Output the (x, y) coordinate of the center of the cell containing the given text.  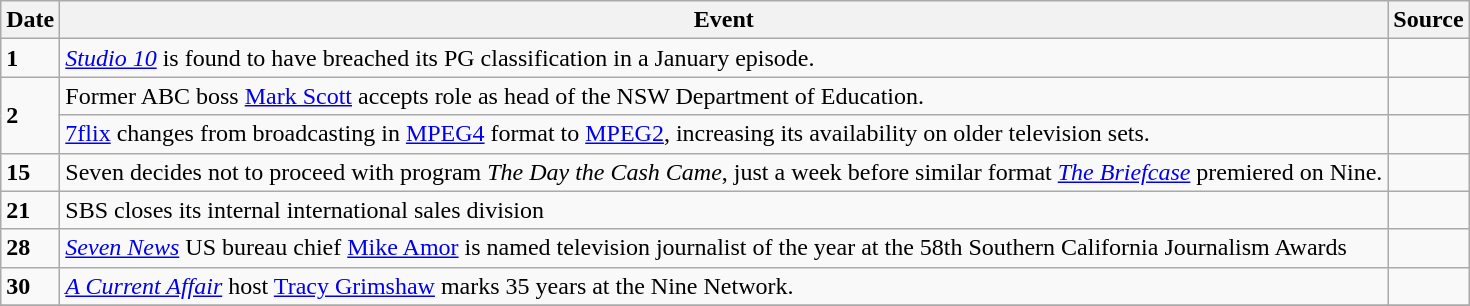
2 (30, 115)
Studio 10 is found to have breached its PG classification in a January episode. (724, 58)
15 (30, 172)
Date (30, 20)
A Current Affair host Tracy Grimshaw marks 35 years at the Nine Network. (724, 286)
30 (30, 286)
Source (1428, 20)
Seven News US bureau chief Mike Amor is named television journalist of the year at the 58th Southern California Journalism Awards (724, 248)
SBS closes its internal international sales division (724, 210)
Seven decides not to proceed with program The Day the Cash Came, just a week before similar format The Briefcase premiered on Nine. (724, 172)
Former ABC boss Mark Scott accepts role as head of the NSW Department of Education. (724, 96)
21 (30, 210)
1 (30, 58)
28 (30, 248)
Event (724, 20)
7flix changes from broadcasting in MPEG4 format to MPEG2, increasing its availability on older television sets. (724, 134)
